Provide the [x, y] coordinate of the cell's center where the given text is located.  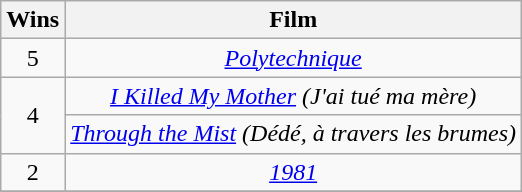
I Killed My Mother (J'ai tué ma mère) [294, 96]
4 [33, 115]
Polytechnique [294, 58]
2 [33, 172]
Wins [33, 20]
1981 [294, 172]
Through the Mist (Dédé, à travers les brumes) [294, 134]
Film [294, 20]
5 [33, 58]
